Find where the given text appears and provide that cell's center as (X, Y) coordinate. 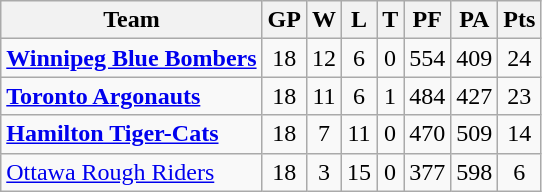
L (360, 20)
598 (474, 172)
Winnipeg Blue Bombers (132, 58)
PF (428, 20)
Team (132, 20)
7 (324, 134)
554 (428, 58)
12 (324, 58)
427 (474, 96)
409 (474, 58)
377 (428, 172)
PA (474, 20)
1 (390, 96)
T (390, 20)
Hamilton Tiger-Cats (132, 134)
Ottawa Rough Riders (132, 172)
14 (520, 134)
W (324, 20)
Pts (520, 20)
509 (474, 134)
3 (324, 172)
GP (284, 20)
Toronto Argonauts (132, 96)
484 (428, 96)
24 (520, 58)
15 (360, 172)
470 (428, 134)
23 (520, 96)
